Search for the cell housing the specified text and yield its [X, Y] center coordinate. 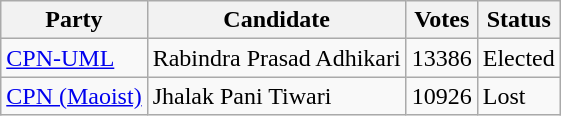
CPN-UML [74, 58]
13386 [442, 58]
Candidate [276, 20]
CPN (Maoist) [74, 96]
Status [518, 20]
Votes [442, 20]
Jhalak Pani Tiwari [276, 96]
10926 [442, 96]
Elected [518, 58]
Party [74, 20]
Rabindra Prasad Adhikari [276, 58]
Lost [518, 96]
